Output the (x, y) coordinate of the center of the cell containing the given text.  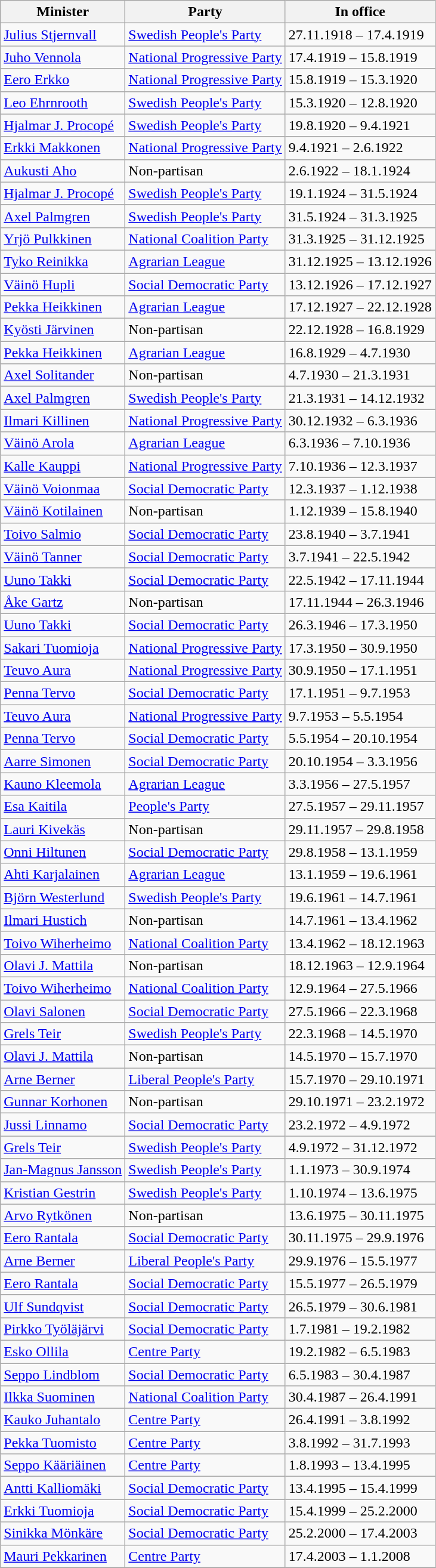
27.5.1957 – 29.11.1957 (360, 807)
Aarre Simonen (63, 761)
Väinö Voionmaa (63, 489)
Erkki Tuomioja (63, 1511)
Leo Ehrnrooth (63, 103)
Seppo Lindblom (63, 1374)
12.9.1964 – 27.5.1966 (360, 988)
12.3.1937 – 1.12.1938 (360, 489)
3.7.1941 – 22.5.1942 (360, 557)
Gunnar Korhonen (63, 1102)
Kalle Kauppi (63, 466)
In office (360, 12)
Väinö Hupli (63, 285)
23.2.1972 – 4.9.1972 (360, 1125)
19.2.1982 – 6.5.1983 (360, 1351)
3.8.1992 – 31.7.1993 (360, 1443)
14.7.1961 – 13.4.1962 (360, 920)
Pekka Tuomisto (63, 1443)
17.3.1950 – 30.9.1950 (360, 647)
17.12.1927 – 22.12.1928 (360, 307)
13.12.1926 – 17.12.1927 (360, 285)
23.8.1940 – 3.7.1941 (360, 534)
7.10.1936 – 12.3.1937 (360, 466)
1.1.1973 – 30.9.1974 (360, 1170)
Olavi Salonen (63, 1011)
Lauri Kivekäs (63, 829)
31.12.1925 – 13.12.1926 (360, 261)
15.5.1977 – 26.5.1979 (360, 1283)
Väinö Tanner (63, 557)
Kyösti Järvinen (63, 330)
4.9.1972 – 31.12.1972 (360, 1147)
27.5.1966 – 22.3.1968 (360, 1011)
Jan-Magnus Jansson (63, 1170)
Erkki Makkonen (63, 148)
Ilmari Killinen (63, 421)
17.4.2003 – 1.1.2008 (360, 1556)
17.1.1951 – 9.7.1953 (360, 693)
6.5.1983 – 30.4.1987 (360, 1374)
9.4.1921 – 2.6.1922 (360, 148)
30.9.1950 – 17.1.1951 (360, 671)
1.7.1981 – 19.2.1982 (360, 1329)
Ahti Karjalainen (63, 875)
29.10.1971 – 23.2.1972 (360, 1102)
Tyko Reinikka (63, 261)
Arvo Rytkönen (63, 1215)
Eero Erkko (63, 80)
Axel Solitander (63, 375)
Väinö Kotilainen (63, 511)
13.4.1995 – 15.4.1999 (360, 1488)
Ilkka Suominen (63, 1397)
3.3.1956 – 27.5.1957 (360, 784)
Pirkko Työläjärvi (63, 1329)
Juho Vennola (63, 57)
Party (205, 12)
2.6.1922 – 18.1.1924 (360, 171)
5.5.1954 – 20.10.1954 (360, 739)
22.3.1968 – 14.5.1970 (360, 1034)
14.5.1970 – 15.7.1970 (360, 1057)
Jussi Linnamo (63, 1125)
Yrjö Pulkkinen (63, 239)
15.3.1920 – 12.8.1920 (360, 103)
Björn Westerlund (63, 897)
Kauno Kleemola (63, 784)
25.2.2000 – 17.4.2003 (360, 1533)
1.8.1993 – 13.4.1995 (360, 1465)
Minister (63, 12)
18.12.1963 – 12.9.1964 (360, 965)
22.12.1928 – 16.8.1929 (360, 330)
Ulf Sundqvist (63, 1306)
26.3.1946 – 17.3.1950 (360, 625)
15.7.1970 – 29.10.1971 (360, 1079)
Ilmari Hustich (63, 920)
Åke Gartz (63, 602)
People's Party (205, 807)
Sinikka Mönkäre (63, 1533)
30.12.1932 – 6.3.1936 (360, 421)
30.4.1987 – 26.4.1991 (360, 1397)
13.6.1975 – 30.11.1975 (360, 1215)
22.5.1942 – 17.11.1944 (360, 579)
Mauri Pekkarinen (63, 1556)
17.4.1919 – 15.8.1919 (360, 57)
19.6.1961 – 14.7.1961 (360, 897)
Väinö Arola (63, 443)
29.8.1958 – 13.1.1959 (360, 852)
29.9.1976 – 15.5.1977 (360, 1261)
27.11.1918 – 17.4.1919 (360, 35)
Esko Ollila (63, 1351)
Sakari Tuomioja (63, 647)
20.10.1954 – 3.3.1956 (360, 761)
4.7.1930 – 21.3.1931 (360, 375)
15.8.1919 – 15.3.1920 (360, 80)
30.11.1975 – 29.9.1976 (360, 1238)
13.4.1962 – 18.12.1963 (360, 943)
26.5.1979 – 30.6.1981 (360, 1306)
31.5.1924 – 31.3.1925 (360, 216)
16.8.1929 – 4.7.1930 (360, 353)
19.1.1924 – 31.5.1924 (360, 193)
17.11.1944 – 26.3.1946 (360, 602)
Esa Kaitila (63, 807)
31.3.1925 – 31.12.1925 (360, 239)
21.3.1931 – 14.12.1932 (360, 398)
1.12.1939 – 15.8.1940 (360, 511)
Julius Stjernvall (63, 35)
Aukusti Aho (63, 171)
Onni Hiltunen (63, 852)
Toivo Salmio (63, 534)
13.1.1959 – 19.6.1961 (360, 875)
15.4.1999 – 25.2.2000 (360, 1511)
Kristian Gestrin (63, 1193)
1.10.1974 – 13.6.1975 (360, 1193)
Kauko Juhantalo (63, 1420)
9.7.1953 – 5.5.1954 (360, 716)
19.8.1920 – 9.4.1921 (360, 125)
Seppo Kääriäinen (63, 1465)
26.4.1991 – 3.8.1992 (360, 1420)
Antti Kalliomäki (63, 1488)
6.3.1936 – 7.10.1936 (360, 443)
29.11.1957 – 29.8.1958 (360, 829)
